Pinpoint the cell where the given text exists, returning its (X, Y) midpoint coordinate. 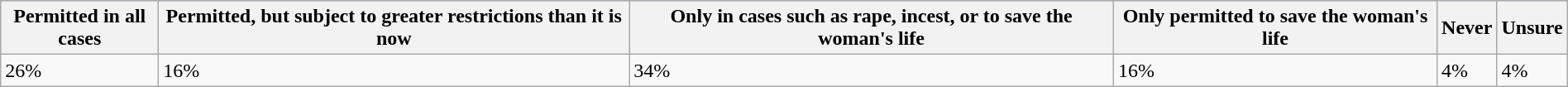
Never (1467, 28)
34% (872, 70)
Only permitted to save the woman's life (1275, 28)
26% (79, 70)
Unsure (1532, 28)
Only in cases such as rape, incest, or to save the woman's life (872, 28)
Permitted in all cases (79, 28)
Permitted, but subject to greater restrictions than it is now (394, 28)
